Capture the cell that displays the provided text and extract its (X, Y) central coordinate. 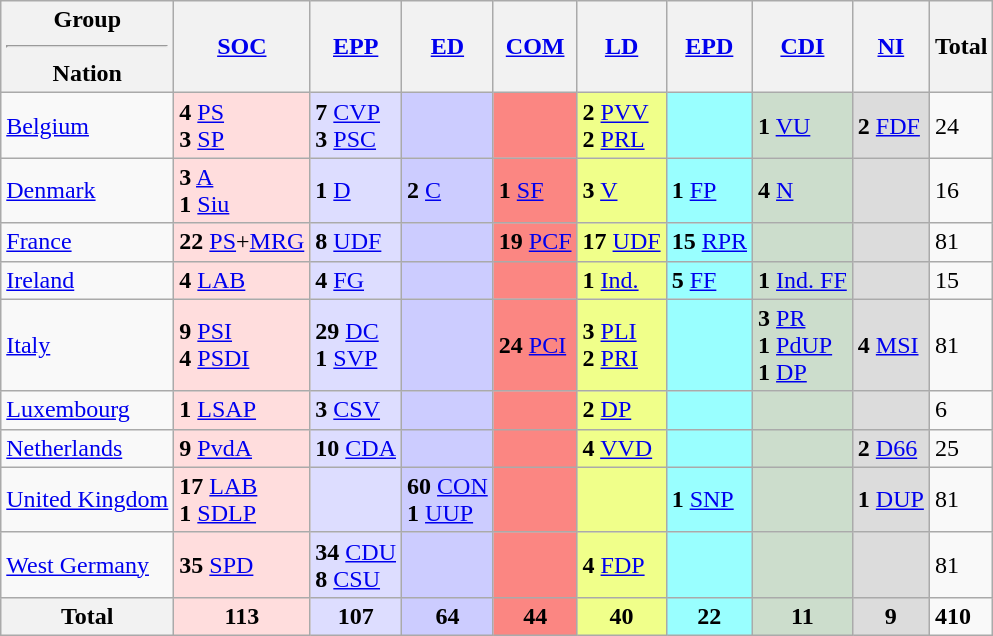
LD (622, 47)
2 C (448, 190)
NI (890, 47)
CDI (803, 47)
9 PvdA (242, 448)
40 (622, 616)
EPP (356, 47)
44 (535, 616)
16 (961, 190)
29 DC 1 SVP (356, 345)
7 CVP 3 PSC (356, 126)
Italy (88, 345)
West Germany (88, 564)
35 SPD (242, 564)
10 CDA (356, 448)
25 (961, 448)
2 DP (622, 410)
6 (961, 410)
2 FDF (890, 126)
113 (242, 616)
34 CDU 8 CSU (356, 564)
3 A 1 Siu (242, 190)
1 VU (803, 126)
Netherlands (88, 448)
17 LAB 1 SDLP (242, 500)
GroupNation (88, 47)
3 V (622, 190)
8 UDF (356, 242)
19 PCF (535, 242)
4 MSI (890, 345)
22 (709, 616)
107 (356, 616)
4 LAB (242, 280)
1 DUP (890, 500)
2 D66 (890, 448)
24 (961, 126)
1 FP (709, 190)
Ireland (88, 280)
Denmark (88, 190)
1 Ind. (622, 280)
Luxembourg (88, 410)
4 PS 3 SP (242, 126)
15 (961, 280)
EPD (709, 47)
United Kingdom (88, 500)
COM (535, 47)
15 RPR (709, 242)
5 FF (709, 280)
11 (803, 616)
22 PS+MRG (242, 242)
3 PR 1 PdUP 1 DP (803, 345)
1 Ind. FF (803, 280)
64 (448, 616)
1 SNP (709, 500)
3 PLI 2 PRI (622, 345)
9 PSI 4 PSDI (242, 345)
1 LSAP (242, 410)
3 CSV (356, 410)
ED (448, 47)
4 FG (356, 280)
1 SF (535, 190)
4 FDP (622, 564)
17 UDF (622, 242)
410 (961, 616)
2 PVV 2 PRL (622, 126)
France (88, 242)
Belgium (88, 126)
60 CON 1 UUP (448, 500)
4 N (803, 190)
24 PCI (535, 345)
4 VVD (622, 448)
SOC (242, 47)
9 (890, 616)
1 D (356, 190)
